Identify which cell holds the provided text, then report its [x, y] central coordinate. 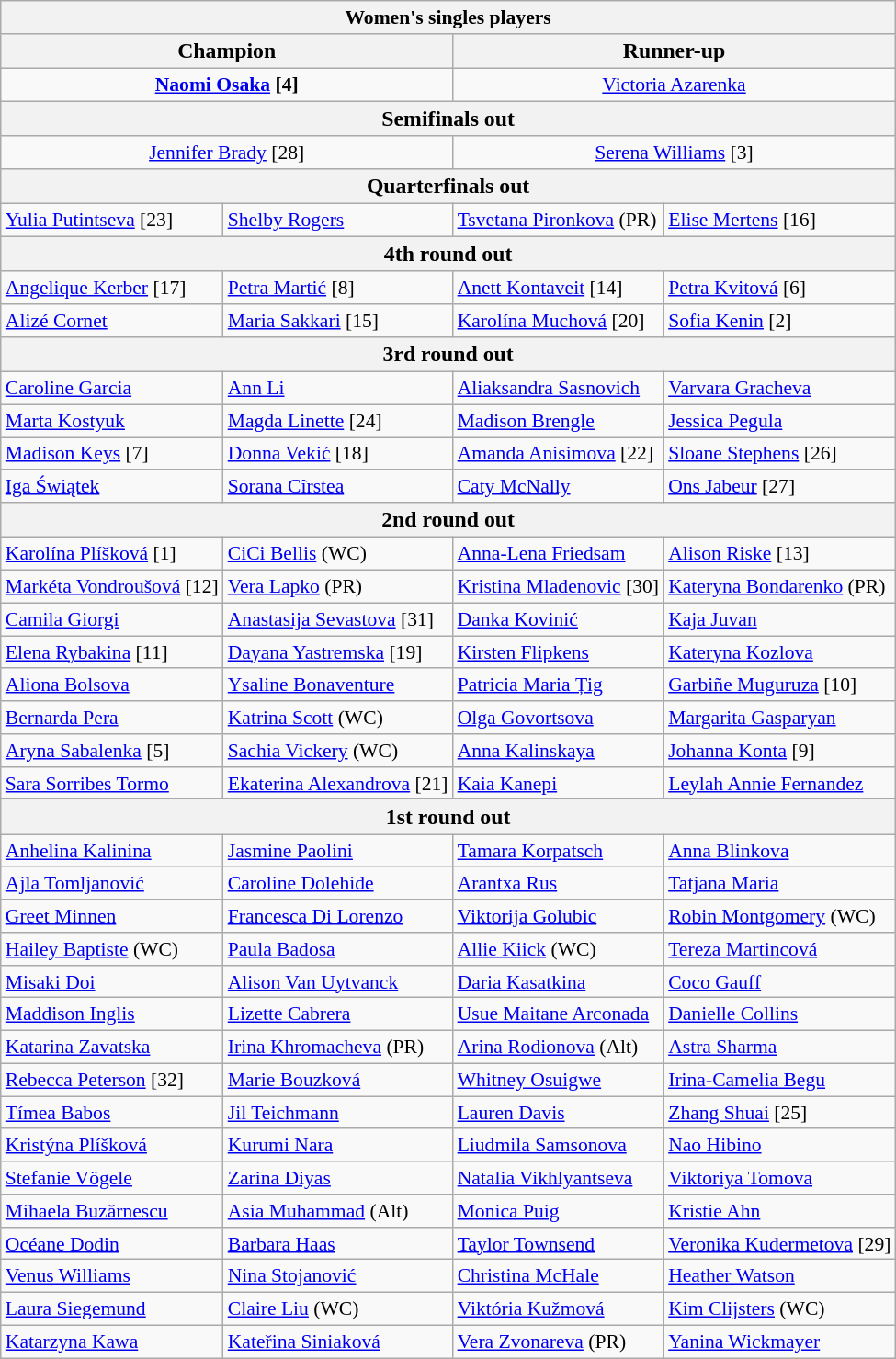
Monica Puig [559, 1211]
Viktorija Golubic [559, 916]
Whitney Osuigwe [559, 1081]
Victoria Azarenka [675, 85]
Ann Li [338, 389]
Kristýna Plíšková [112, 1146]
Viktória Kužmová [559, 1309]
Taylor Townsend [559, 1244]
Marta Kostyuk [112, 421]
Zarina Diyas [338, 1178]
Daria Kasatkina [559, 982]
Elise Mertens [16] [779, 221]
Kaia Kanepi [559, 784]
Anhelina Kalinina [112, 851]
CiCi Bellis (WC) [338, 554]
Kurumi Nara [338, 1146]
Asia Muhammad (Alt) [338, 1211]
Petra Kvitová [6] [779, 289]
Tímea Babos [112, 1113]
Aliaksandra Sasnovich [559, 389]
Irina Khromacheva (PR) [338, 1048]
Hailey Baptiste (WC) [112, 949]
Jennifer Brady [28] [227, 153]
Maddison Inglis [112, 1014]
Alizé Cornet [112, 321]
Nina Stojanović [338, 1276]
Iga Świątek [112, 487]
Zhang Shuai [25] [779, 1113]
Usue Maitane Arconada [559, 1014]
Liudmila Samsonova [559, 1146]
Anastasija Sevastova [31] [338, 619]
Sachia Vickery (WC) [338, 751]
Kaja Juvan [779, 619]
Patricia Maria Țig [559, 685]
Tamara Korpatsch [559, 851]
Sara Sorribes Tormo [112, 784]
Aryna Sabalenka [5] [112, 751]
Serena Williams [3] [675, 153]
Kim Clijsters (WC) [779, 1309]
Petra Martić [8] [338, 289]
Arantxa Rus [559, 884]
Anna Kalinskaya [559, 751]
Stefanie Vögele [112, 1178]
4th round out [448, 255]
Mihaela Buzărnescu [112, 1211]
Kirsten Flipkens [559, 652]
Tsvetana Pironkova (PR) [559, 221]
Veronika Kudermetova [29] [779, 1244]
Océane Dodin [112, 1244]
Lizette Cabrera [338, 1014]
Robin Montgomery (WC) [779, 916]
Madison Keys [7] [112, 454]
Katrina Scott (WC) [338, 718]
Bernarda Pera [112, 718]
Donna Vekić [18] [338, 454]
Claire Liu (WC) [338, 1309]
Runner-up [675, 51]
Rebecca Peterson [32] [112, 1081]
Kateryna Kozlova [779, 652]
Garbiñe Muguruza [10] [779, 685]
Johanna Konta [9] [779, 751]
Ons Jabeur [27] [779, 487]
Venus Williams [112, 1276]
Margarita Gasparyan [779, 718]
Angelique Kerber [17] [112, 289]
Kateřina Siniaková [338, 1342]
Kristina Mladenovic [30] [559, 587]
Yulia Putintseva [23] [112, 221]
Caty McNally [559, 487]
Alison Riske [13] [779, 554]
Danielle Collins [779, 1014]
Heather Watson [779, 1276]
Yanina Wickmayer [779, 1342]
Aliona Bolsova [112, 685]
Coco Gauff [779, 982]
Camila Giorgi [112, 619]
Arina Rodionova (Alt) [559, 1048]
Champion [227, 51]
Natalia Vikhlyantseva [559, 1178]
Kristie Ahn [779, 1211]
Nao Hibino [779, 1146]
1st round out [448, 817]
Sloane Stephens [26] [779, 454]
Jessica Pegula [779, 421]
Danka Kovinić [559, 619]
3rd round out [448, 355]
Allie Kiick (WC) [559, 949]
Ysaline Bonaventure [338, 685]
Anna-Lena Friedsam [559, 554]
Kateryna Bondarenko (PR) [779, 587]
Varvara Gracheva [779, 389]
Olga Govortsova [559, 718]
Laura Siegemund [112, 1309]
Anna Blinkova [779, 851]
Ekaterina Alexandrova [21] [338, 784]
Caroline Garcia [112, 389]
Misaki Doi [112, 982]
Jasmine Paolini [338, 851]
Vera Zvonareva (PR) [559, 1342]
Sofia Kenin [2] [779, 321]
Tatjana Maria [779, 884]
Barbara Haas [338, 1244]
Markéta Vondroušová [12] [112, 587]
Elena Rybakina [11] [112, 652]
Marie Bouzková [338, 1081]
Greet Minnen [112, 916]
Ajla Tomljanović [112, 884]
Semifinals out [448, 119]
Lauren Davis [559, 1113]
2nd round out [448, 520]
Katarzyna Kawa [112, 1342]
Maria Sakkari [15] [338, 321]
Sorana Cîrstea [338, 487]
Women's singles players [448, 17]
Karolína Plíšková [1] [112, 554]
Irina-Camelia Begu [779, 1081]
Madison Brengle [559, 421]
Dayana Yastremska [19] [338, 652]
Shelby Rogers [338, 221]
Caroline Dolehide [338, 884]
Anett Kontaveit [14] [559, 289]
Jil Teichmann [338, 1113]
Katarina Zavatska [112, 1048]
Magda Linette [24] [338, 421]
Paula Badosa [338, 949]
Astra Sharma [779, 1048]
Tereza Martincová [779, 949]
Karolína Muchová [20] [559, 321]
Christina McHale [559, 1276]
Alison Van Uytvanck [338, 982]
Amanda Anisimova [22] [559, 454]
Viktoriya Tomova [779, 1178]
Naomi Osaka [4] [227, 85]
Leylah Annie Fernandez [779, 784]
Francesca Di Lorenzo [338, 916]
Vera Lapko (PR) [338, 587]
Quarterfinals out [448, 187]
